Determine the (X, Y) coordinate at the center of the cell enclosing the given text.  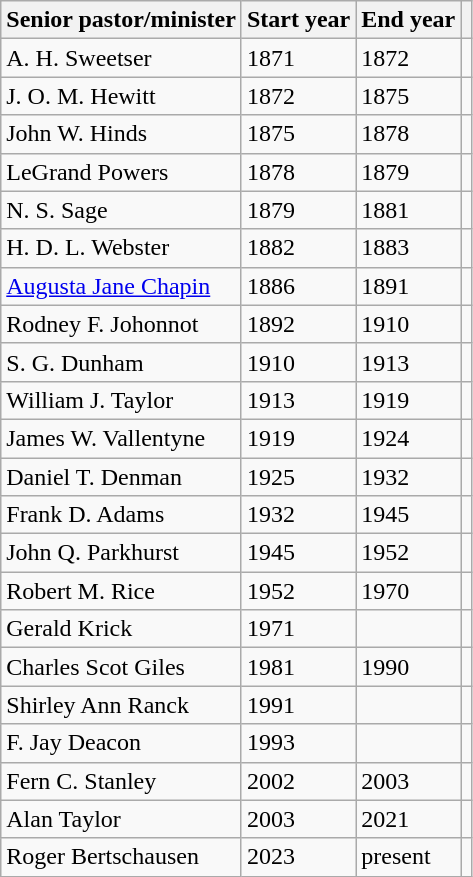
Roger Bertschausen (122, 857)
Fern C. Stanley (122, 781)
Frank D. Adams (122, 515)
N. S. Sage (122, 210)
Rodney F. Johonnot (122, 324)
1993 (298, 743)
1924 (408, 438)
1883 (408, 248)
Charles Scot Giles (122, 667)
1981 (298, 667)
1882 (298, 248)
LeGrand Powers (122, 172)
Senior pastor/minister (122, 20)
A. H. Sweetser (122, 58)
End year (408, 20)
Robert M. Rice (122, 591)
1991 (298, 705)
Gerald Krick (122, 629)
J. O. M. Hewitt (122, 96)
1892 (298, 324)
1886 (298, 286)
H. D. L. Webster (122, 248)
S. G. Dunham (122, 362)
Start year (298, 20)
Alan Taylor (122, 819)
1971 (298, 629)
Augusta Jane Chapin (122, 286)
1970 (408, 591)
2021 (408, 819)
William J. Taylor (122, 400)
2023 (298, 857)
1871 (298, 58)
1990 (408, 667)
present (408, 857)
1925 (298, 477)
James W. Vallentyne (122, 438)
Shirley Ann Ranck (122, 705)
F. Jay Deacon (122, 743)
Daniel T. Denman (122, 477)
2002 (298, 781)
John Q. Parkhurst (122, 553)
1891 (408, 286)
John W. Hinds (122, 134)
1881 (408, 210)
